For the text-containing cell, return its midpoint in [X, Y] coordinate format. 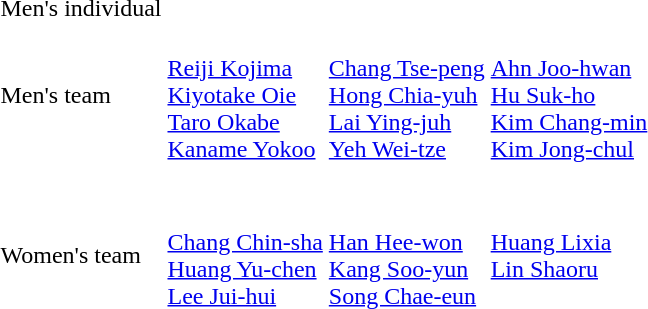
Reiji KojimaKiyotake OieTaro OkabeKaname Yokoo [245, 95]
Chang Tse-pengHong Chia-yuhLai Ying-juhYeh Wei-tze [406, 95]
